Provide the (X, Y) coordinate of the cell's center where the given text is located.  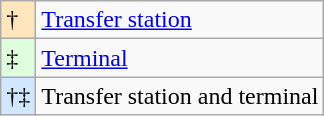
Terminal (180, 58)
† (18, 20)
‡ (18, 58)
Transfer station and terminal (180, 96)
†‡ (18, 96)
Transfer station (180, 20)
